Capture the cell that displays the provided text and extract its (x, y) central coordinate. 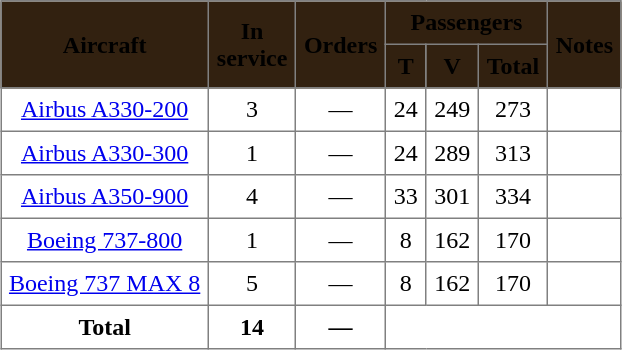
V (452, 66)
4 (252, 197)
Aircraft (105, 44)
Boeing 737 MAX 8 (105, 284)
289 (452, 153)
Boeing 737-800 (105, 240)
Airbus A350-900 (105, 197)
14 (252, 327)
Airbus A330-200 (105, 110)
313 (512, 153)
Airbus A330-300 (105, 153)
T (405, 66)
273 (512, 110)
5 (252, 284)
301 (452, 197)
3 (252, 110)
Notes (584, 44)
In service (252, 44)
249 (452, 110)
33 (405, 197)
Passengers (466, 23)
334 (512, 197)
Orders (341, 44)
